Identify which cell holds the provided text, then report its [X, Y] central coordinate. 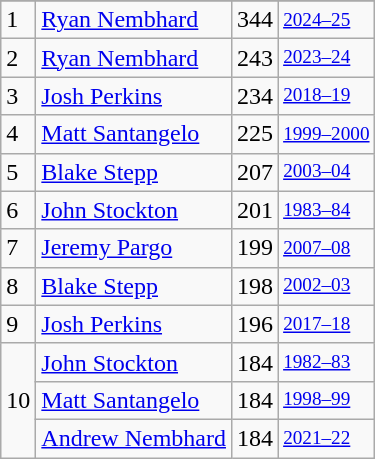
6 [18, 210]
201 [254, 210]
2023–24 [327, 58]
2024–25 [327, 20]
1 [18, 20]
3 [18, 96]
2007–08 [327, 248]
Andrew Nembhard [134, 438]
1982–83 [327, 362]
234 [254, 96]
2003–04 [327, 172]
196 [254, 324]
2021–22 [327, 438]
1983–84 [327, 210]
8 [18, 286]
198 [254, 286]
207 [254, 172]
Jeremy Pargo [134, 248]
1999–2000 [327, 134]
10 [18, 400]
243 [254, 58]
2 [18, 58]
344 [254, 20]
2018–19 [327, 96]
5 [18, 172]
199 [254, 248]
1998–99 [327, 400]
2002–03 [327, 286]
7 [18, 248]
4 [18, 134]
225 [254, 134]
2017–18 [327, 324]
9 [18, 324]
